Locate the cell with the specified text and output its (x, y) center coordinate. 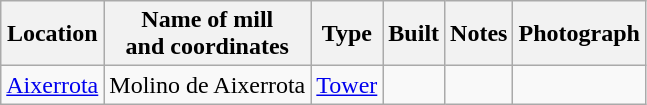
Name of milland coordinates (208, 34)
Tower (347, 85)
Type (347, 34)
Photograph (579, 34)
Location (52, 34)
Molino de Aixerrota (208, 85)
Built (414, 34)
Notes (479, 34)
Aixerrota (52, 85)
